From the cell containing the given text, extract its center point as [X, Y] coordinate. 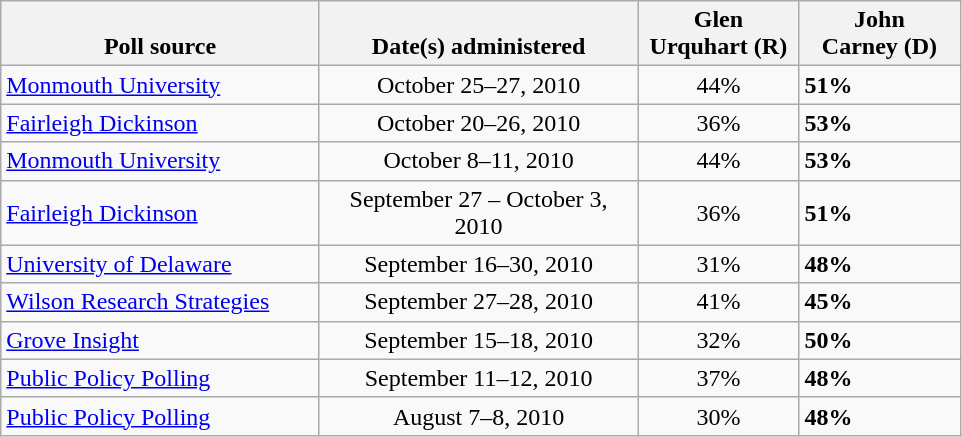
October 20–26, 2010 [478, 123]
September 11–12, 2010 [478, 378]
September 16–30, 2010 [478, 264]
30% [718, 416]
Grove Insight [160, 340]
32% [718, 340]
41% [718, 302]
October 8–11, 2010 [478, 161]
45% [880, 302]
JohnCarney (D) [880, 34]
August 7–8, 2010 [478, 416]
Date(s) administered [478, 34]
University of Delaware [160, 264]
37% [718, 378]
September 15–18, 2010 [478, 340]
Wilson Research Strategies [160, 302]
October 25–27, 2010 [478, 85]
September 27 – October 3, 2010 [478, 212]
GlenUrquhart (R) [718, 34]
Poll source [160, 34]
31% [718, 264]
September 27–28, 2010 [478, 302]
50% [880, 340]
